Extract the (x, y) coordinate from the center of the cell holding the provided text.  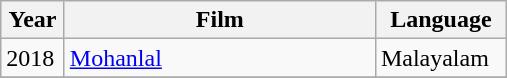
Year (33, 20)
Language (440, 20)
Film (220, 20)
2018 (33, 58)
Mohanlal (220, 58)
Malayalam (440, 58)
